Output the (x, y) coordinate of the center of the cell containing the given text.  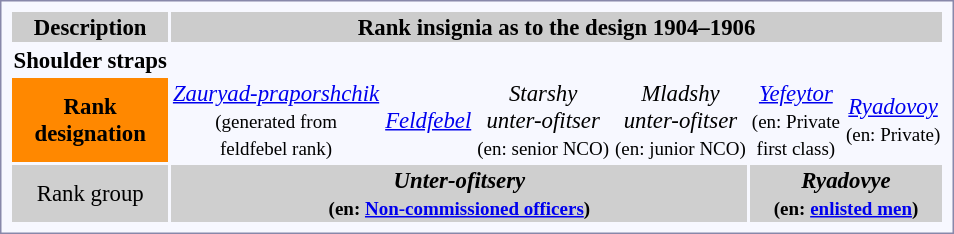
Feldfebel (428, 120)
Zauryad-praporshchik(generated from feldfebel rank) (276, 120)
Rank group (90, 194)
Starshyunter-оfitser (en: senior NCO) (544, 120)
Ryadovye (en: enlisted men) (846, 194)
Unter-ofitsery (en: Non-commissioned officers) (459, 194)
Ryadovoy (en: Private) (892, 120)
Shoulder straps (90, 60)
Rank insignia as to the design 1904–1906 (556, 27)
Мladshy unter-оfitser (en: junior NCO) (681, 120)
Yefeytor (en: Private first class) (796, 120)
Description (90, 27)
Rankdesignation (90, 120)
